Find where the given text appears and provide that cell's center as (X, Y) coordinate. 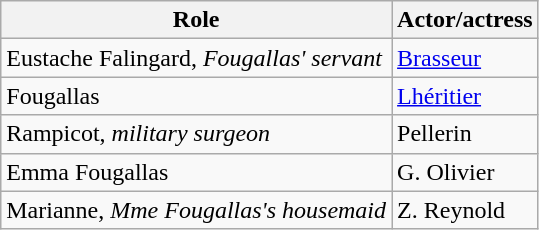
Role (196, 20)
Pellerin (466, 134)
Emma Fougallas (196, 172)
Z. Reynold (466, 210)
Eustache Falingard, Fougallas' servant (196, 58)
Rampicot, military surgeon (196, 134)
Lhéritier (466, 96)
Marianne, Mme Fougallas's housemaid (196, 210)
Actor/actress (466, 20)
Fougallas (196, 96)
G. Olivier (466, 172)
Brasseur (466, 58)
